Pinpoint the cell where the given text exists, returning its (x, y) midpoint coordinate. 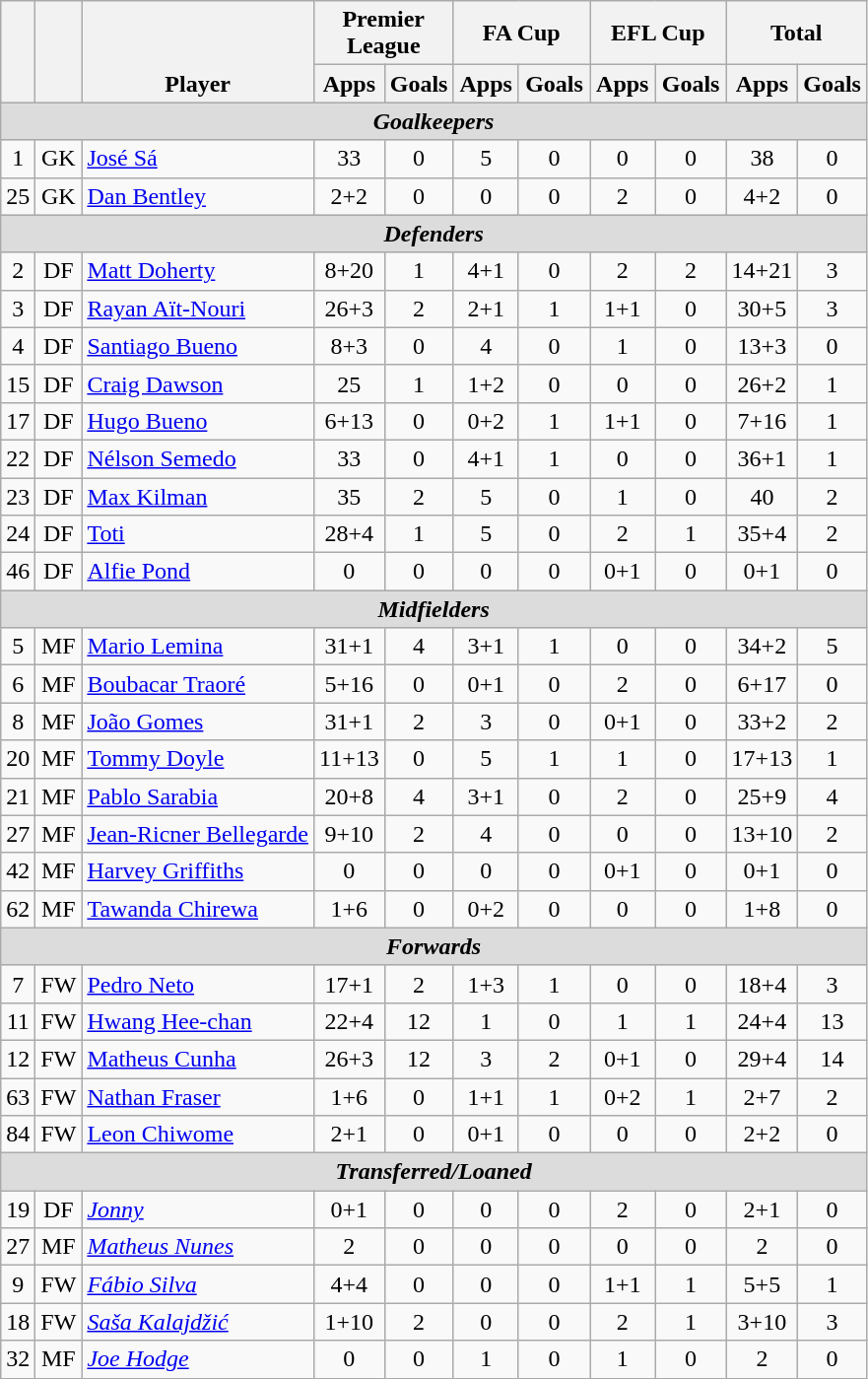
17+1 (349, 984)
4+4 (349, 1284)
5+5 (763, 1284)
21 (18, 796)
17 (18, 421)
Craig Dawson (198, 383)
13+3 (763, 346)
Alfie Pond (198, 572)
Jean-Ricner Bellegarde (198, 834)
Dan Bentley (198, 196)
19 (18, 1209)
Santiago Bueno (198, 346)
Nélson Semedo (198, 458)
4+2 (763, 196)
João Gomes (198, 722)
Boubacar Traoré (198, 684)
11 (18, 1021)
14+21 (763, 271)
Goalkeepers (434, 121)
Pedro Neto (198, 984)
35 (349, 496)
38 (763, 159)
Matt Doherty (198, 271)
62 (18, 909)
15 (18, 383)
23 (18, 496)
1+2 (487, 383)
EFL Cup (658, 34)
6 (18, 684)
17+13 (763, 759)
36+1 (763, 458)
Rayan Aït-Nouri (198, 309)
Nathan Fraser (198, 1097)
6+17 (763, 684)
22 (18, 458)
32 (18, 1359)
Mario Lemina (198, 647)
Premier League (382, 34)
FA Cup (522, 34)
Toti (198, 534)
Saša Kalajdžić (198, 1322)
Defenders (434, 234)
14 (833, 1059)
35+4 (763, 534)
63 (18, 1097)
24 (18, 534)
1+8 (763, 909)
Fábio Silva (198, 1284)
Tommy Doyle (198, 759)
8+20 (349, 271)
42 (18, 871)
Harvey Griffiths (198, 871)
34+2 (763, 647)
20 (18, 759)
13 (833, 1021)
46 (18, 572)
8+3 (349, 346)
33+2 (763, 722)
Tawanda Chirewa (198, 909)
18+4 (763, 984)
7 (18, 984)
Transferred/Loaned (434, 1172)
Leon Chiwome (198, 1135)
6+13 (349, 421)
13+10 (763, 834)
1+3 (487, 984)
José Sá (198, 159)
9 (18, 1284)
84 (18, 1135)
25+9 (763, 796)
Hwang Hee-chan (198, 1021)
9+10 (349, 834)
18 (18, 1322)
Matheus Nunes (198, 1247)
Pablo Sarabia (198, 796)
Total (796, 34)
Joe Hodge (198, 1359)
7+16 (763, 421)
24+4 (763, 1021)
26+2 (763, 383)
8 (18, 722)
5+16 (349, 684)
Player (198, 51)
28+4 (349, 534)
29+4 (763, 1059)
30+5 (763, 309)
11+13 (349, 759)
3+10 (763, 1322)
1+10 (349, 1322)
Max Kilman (198, 496)
Hugo Bueno (198, 421)
20+8 (349, 796)
22+4 (349, 1021)
Matheus Cunha (198, 1059)
Jonny (198, 1209)
2+7 (763, 1097)
40 (763, 496)
Forwards (434, 946)
Midfielders (434, 609)
